Capture the cell that displays the provided text and extract its (X, Y) central coordinate. 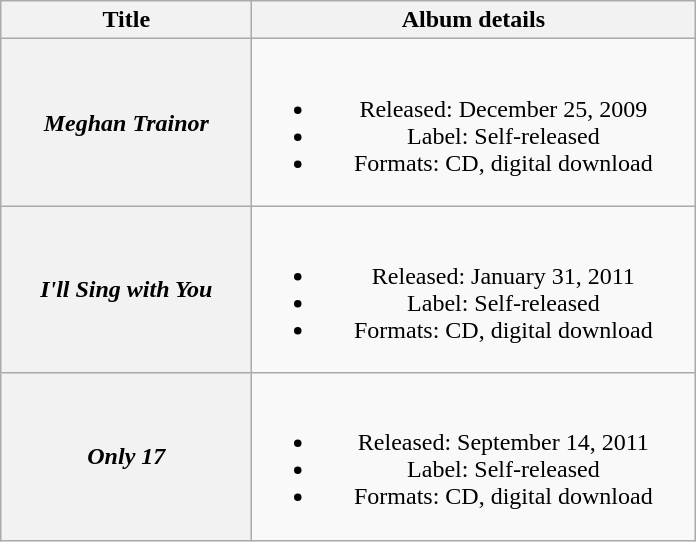
Only 17 (126, 456)
Album details (474, 20)
Title (126, 20)
Released: January 31, 2011Label: Self-releasedFormats: CD, digital download (474, 290)
Meghan Trainor (126, 122)
Released: December 25, 2009Label: Self-releasedFormats: CD, digital download (474, 122)
I'll Sing with You (126, 290)
Released: September 14, 2011Label: Self-releasedFormats: CD, digital download (474, 456)
